Scan for the cell matching the given text and deliver its (X, Y) coordinate at center. 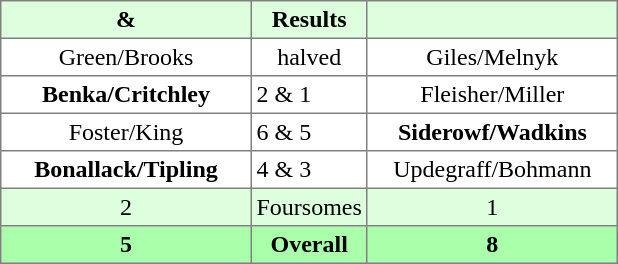
Results (309, 20)
Green/Brooks (126, 57)
1 (492, 207)
4 & 3 (309, 170)
6 & 5 (309, 132)
2 (126, 207)
Updegraff/Bohmann (492, 170)
Overall (309, 245)
Foster/King (126, 132)
8 (492, 245)
Giles/Melnyk (492, 57)
2 & 1 (309, 95)
halved (309, 57)
& (126, 20)
Foursomes (309, 207)
Bonallack/Tipling (126, 170)
Benka/Critchley (126, 95)
Fleisher/Miller (492, 95)
Siderowf/Wadkins (492, 132)
5 (126, 245)
